Extract the [X, Y] coordinate from the center of the cell holding the provided text.  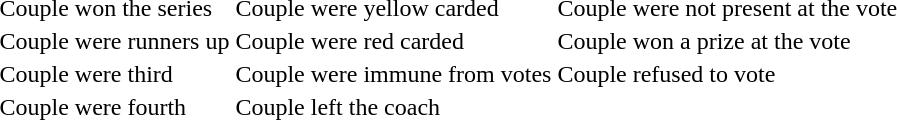
Couple were red carded [394, 41]
Couple were immune from votes [394, 74]
